For the text-containing cell, return its midpoint in (x, y) coordinate format. 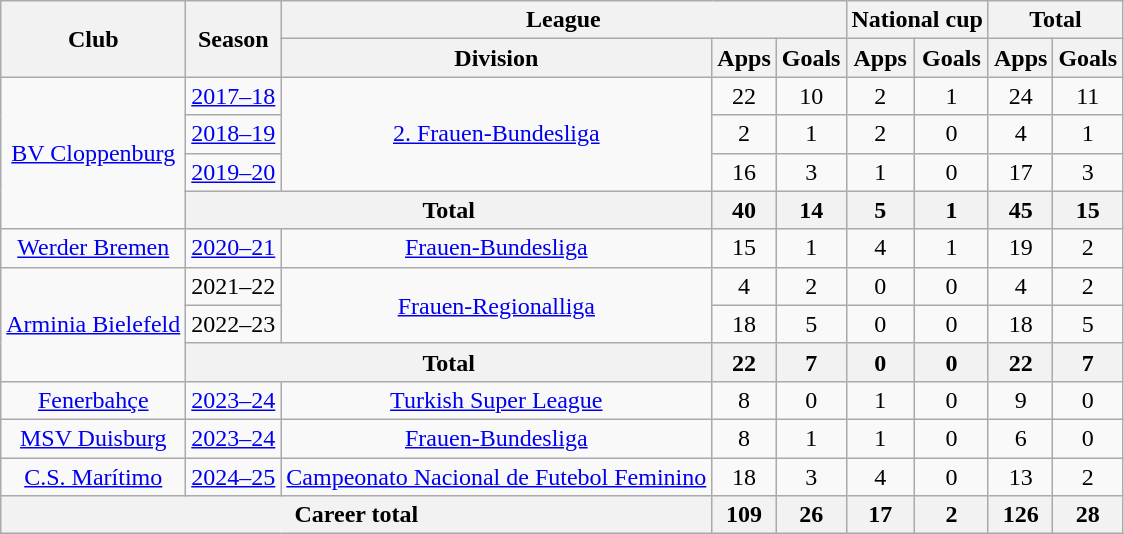
14 (811, 210)
10 (811, 96)
19 (1020, 248)
Frauen-Regionalliga (496, 305)
109 (744, 515)
Turkish Super League (496, 400)
Career total (356, 515)
24 (1020, 96)
2. Frauen-Bundesliga (496, 134)
11 (1088, 96)
2019–20 (234, 172)
2018–19 (234, 134)
Arminia Bielefeld (94, 324)
Club (94, 39)
Fenerbahçe (94, 400)
26 (811, 515)
BV Cloppenburg (94, 153)
2021–22 (234, 286)
National cup (917, 20)
Werder Bremen (94, 248)
6 (1020, 438)
2017–18 (234, 96)
League (564, 20)
C.S. Marítimo (94, 477)
40 (744, 210)
2024–25 (234, 477)
28 (1088, 515)
45 (1020, 210)
2022–23 (234, 324)
13 (1020, 477)
Division (496, 58)
2020–21 (234, 248)
Season (234, 39)
9 (1020, 400)
MSV Duisburg (94, 438)
126 (1020, 515)
16 (744, 172)
Campeonato Nacional de Futebol Feminino (496, 477)
